Return the [X, Y] coordinate for the center point of the cell that contains the specified text.  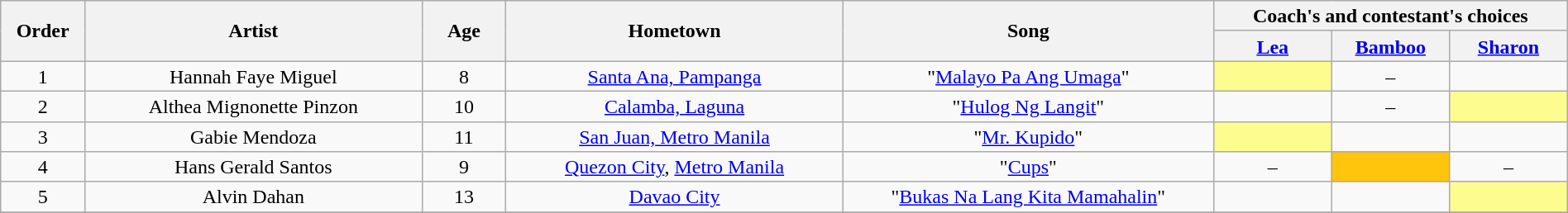
2 [43, 106]
4 [43, 167]
Coach's and contestant's choices [1390, 17]
Santa Ana, Pampanga [675, 76]
"Hulog Ng Langit" [1028, 106]
3 [43, 137]
Song [1028, 31]
1 [43, 76]
Sharon [1508, 46]
"Mr. Kupido" [1028, 137]
Hannah Faye Miguel [253, 76]
13 [464, 196]
"Malayo Pa Ang Umaga" [1028, 76]
5 [43, 196]
11 [464, 137]
Davao City [675, 196]
Artist [253, 31]
Bamboo [1391, 46]
8 [464, 76]
Calamba, Laguna [675, 106]
Lea [1272, 46]
"Bukas Na Lang Kita Mamahalin" [1028, 196]
9 [464, 167]
Althea Mignonette Pinzon [253, 106]
Age [464, 31]
Alvin Dahan [253, 196]
10 [464, 106]
Hans Gerald Santos [253, 167]
"Cups" [1028, 167]
Hometown [675, 31]
Order [43, 31]
Gabie Mendoza [253, 137]
Quezon City, Metro Manila [675, 167]
San Juan, Metro Manila [675, 137]
